Pinpoint the cell where the given text exists, returning its (x, y) midpoint coordinate. 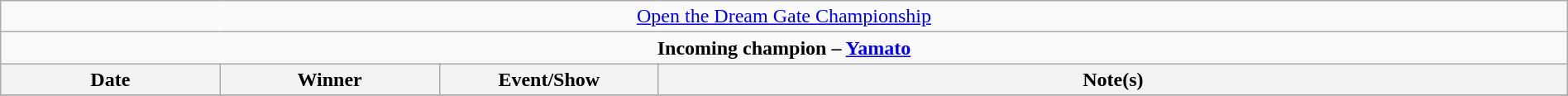
Incoming champion – Yamato (784, 48)
Note(s) (1113, 79)
Open the Dream Gate Championship (784, 17)
Winner (329, 79)
Date (111, 79)
Event/Show (549, 79)
